From the cell containing the given text, extract its center point as [x, y] coordinate. 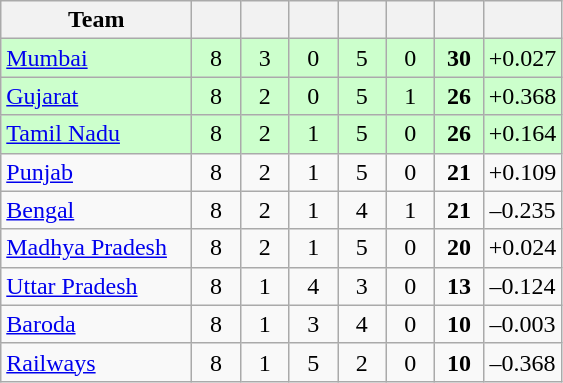
–0.124 [522, 286]
–0.235 [522, 210]
Baroda [96, 324]
30 [460, 58]
Tamil Nadu [96, 134]
20 [460, 248]
–0.003 [522, 324]
Madhya Pradesh [96, 248]
+0.164 [522, 134]
+0.368 [522, 96]
–0.368 [522, 362]
+0.027 [522, 58]
Railways [96, 362]
+0.024 [522, 248]
Gujarat [96, 96]
Mumbai [96, 58]
Team [96, 20]
Bengal [96, 210]
Punjab [96, 172]
13 [460, 286]
Uttar Pradesh [96, 286]
+0.109 [522, 172]
